Extract the (x, y) coordinate from the center of the cell holding the provided text.  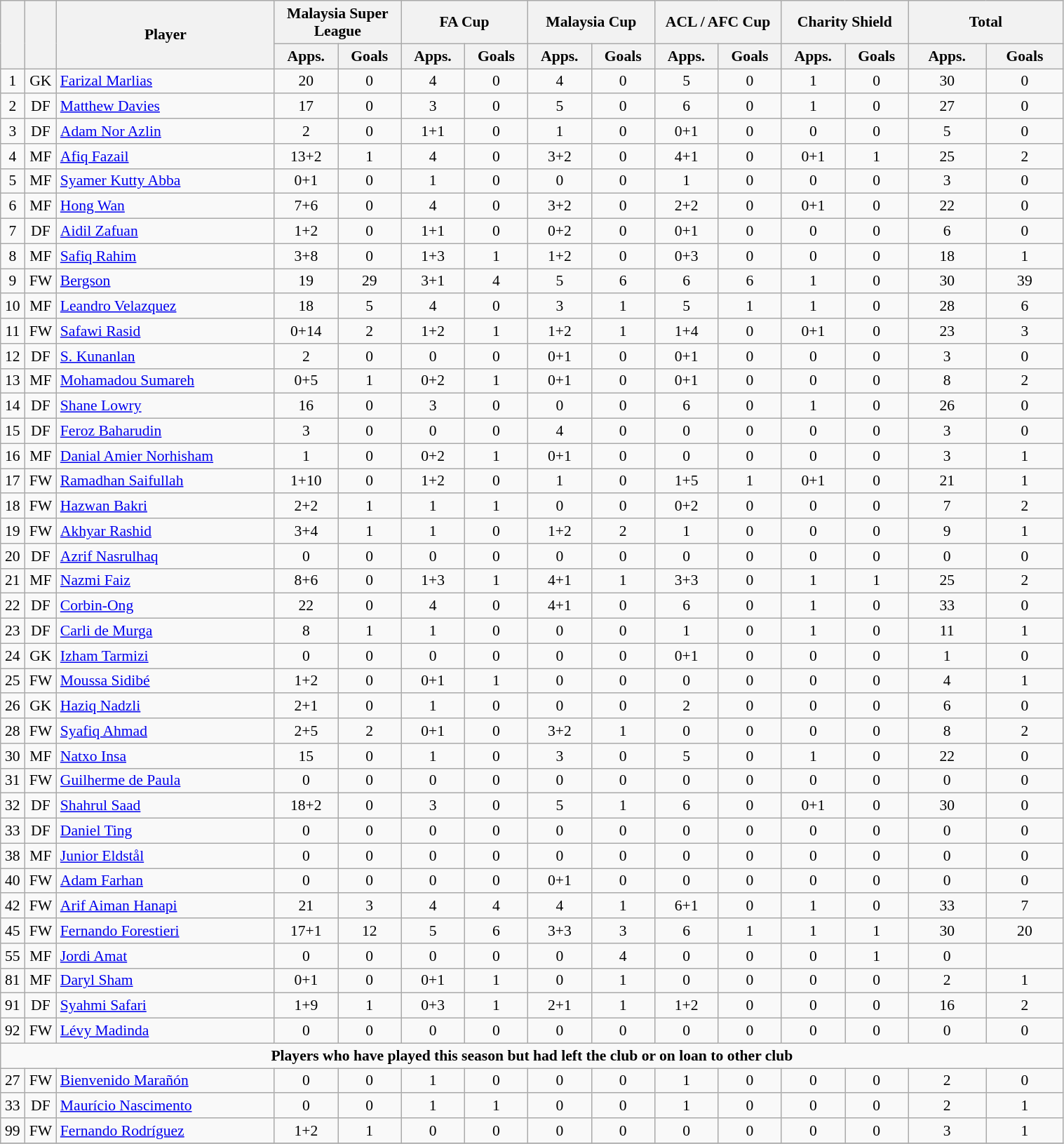
3+4 (306, 531)
Moussa Sidibé (166, 681)
Matthew Davies (166, 107)
Izham Tarmizi (166, 656)
99 (13, 1131)
14 (13, 406)
Afiq Fazail (166, 156)
3+1 (433, 281)
Junior Eldstål (166, 856)
Maurício Nascimento (166, 1106)
Player (166, 35)
Akhyar Rashid (166, 531)
6+1 (686, 906)
Safiq Rahim (166, 256)
Daniel Ting (166, 831)
Ramadhan Saifullah (166, 481)
10 (13, 307)
Syahmi Safari (166, 1006)
Syafiq Ahmad (166, 731)
3+8 (306, 256)
Leandro Velazquez (166, 307)
0+14 (306, 331)
42 (13, 906)
13 (13, 381)
Shane Lowry (166, 406)
Aidil Zafuan (166, 231)
55 (13, 956)
ACL / AFC Cup (718, 22)
Malaysia Super League (338, 22)
Corbin-Ong (166, 606)
FA Cup (464, 22)
Feroz Baharudin (166, 431)
31 (13, 781)
Players who have played this season but had left the club or on loan to other club (532, 1056)
92 (13, 1031)
Bienvenido Marañón (166, 1081)
7+6 (306, 206)
Danial Amier Norhisham (166, 456)
Arif Aiman Hanapi (166, 906)
Daryl Sham (166, 981)
Guilherme de Paula (166, 781)
Lévy Madinda (166, 1031)
Safawi Rasid (166, 331)
Hong Wan (166, 206)
1+10 (306, 481)
Farizal Marlias (166, 81)
1+5 (686, 481)
Adam Farhan (166, 881)
39 (1025, 281)
Fernando Rodríguez (166, 1131)
Bergson (166, 281)
13+2 (306, 156)
1+9 (306, 1006)
Mohamadou Sumareh (166, 381)
Adam Nor Azlin (166, 131)
Natxo Insa (166, 756)
Carli de Murga (166, 631)
S. Kunanlan (166, 356)
Fernando Forestieri (166, 931)
Total (986, 22)
17+1 (306, 931)
45 (13, 931)
Malaysia Cup (591, 22)
Azrif Nasrulhaq (166, 556)
Hazwan Bakri (166, 506)
Charity Shield (844, 22)
29 (370, 281)
Nazmi Faiz (166, 581)
32 (13, 806)
Shahrul Saad (166, 806)
Syamer Kutty Abba (166, 181)
40 (13, 881)
18+2 (306, 806)
81 (13, 981)
24 (13, 656)
38 (13, 856)
0+5 (306, 381)
91 (13, 1006)
1+4 (686, 331)
Haziq Nadzli (166, 706)
8+6 (306, 581)
Jordi Amat (166, 956)
2+5 (306, 731)
